Return (x, y) of the center of cell containing provided text 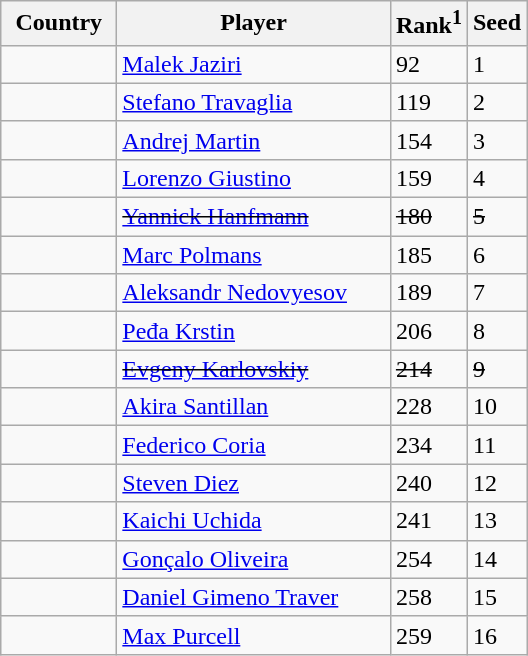
Lorenzo Giustino (254, 178)
Malek Jaziri (254, 64)
14 (496, 559)
10 (496, 407)
Max Purcell (254, 635)
185 (428, 255)
154 (428, 140)
Aleksandr Nedovyesov (254, 293)
241 (428, 521)
Evgeny Karlovskiy (254, 369)
Kaichi Uchida (254, 521)
Akira Santillan (254, 407)
Stefano Travaglia (254, 102)
15 (496, 597)
Daniel Gimeno Traver (254, 597)
240 (428, 483)
16 (496, 635)
254 (428, 559)
Gonçalo Oliveira (254, 559)
234 (428, 445)
92 (428, 64)
11 (496, 445)
Player (254, 24)
180 (428, 217)
5 (496, 217)
228 (428, 407)
Country (59, 24)
9 (496, 369)
Peđa Krstin (254, 331)
214 (428, 369)
206 (428, 331)
Rank1 (428, 24)
189 (428, 293)
259 (428, 635)
159 (428, 178)
Seed (496, 24)
6 (496, 255)
258 (428, 597)
7 (496, 293)
119 (428, 102)
Andrej Martin (254, 140)
Yannick Hanfmann (254, 217)
12 (496, 483)
Federico Coria (254, 445)
Marc Polmans (254, 255)
2 (496, 102)
Steven Diez (254, 483)
13 (496, 521)
1 (496, 64)
4 (496, 178)
3 (496, 140)
8 (496, 331)
